Capture the cell that displays the provided text and extract its (X, Y) central coordinate. 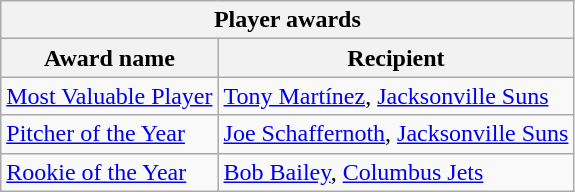
Award name (110, 58)
Pitcher of the Year (110, 134)
Joe Schaffernoth, Jacksonville Suns (396, 134)
Player awards (288, 20)
Recipient (396, 58)
Rookie of the Year (110, 172)
Bob Bailey, Columbus Jets (396, 172)
Most Valuable Player (110, 96)
Tony Martínez, Jacksonville Suns (396, 96)
